Capture the cell that displays the provided text and extract its [X, Y] central coordinate. 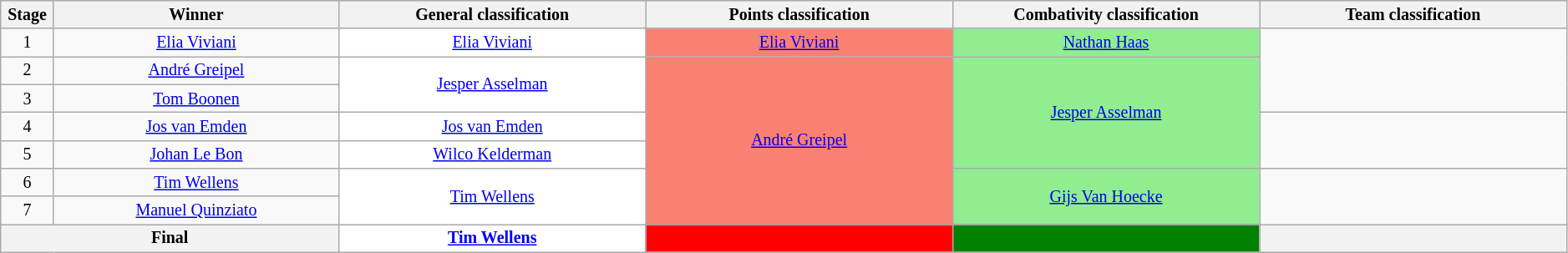
7 [28, 210]
Points classification [799, 15]
Tom Boonen [195, 99]
5 [28, 154]
Final [170, 239]
6 [28, 182]
1 [28, 43]
Team classification [1413, 15]
Stage [28, 15]
Winner [195, 15]
Manuel Quinziato [195, 210]
Nathan Haas [1106, 43]
2 [28, 70]
4 [28, 127]
General classification [493, 15]
3 [28, 99]
Wilco Kelderman [493, 154]
Combativity classification [1106, 15]
Johan Le Bon [195, 154]
Gijs Van Hoecke [1106, 197]
